Extract the [X, Y] coordinate from the center of the cell holding the provided text.  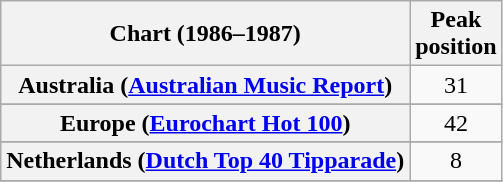
42 [456, 123]
Europe (Eurochart Hot 100) [206, 123]
Chart (1986–1987) [206, 34]
Peakposition [456, 34]
Netherlands (Dutch Top 40 Tipparade) [206, 161]
Australia (Australian Music Report) [206, 85]
31 [456, 85]
8 [456, 161]
